Capture the cell that displays the provided text and extract its (X, Y) central coordinate. 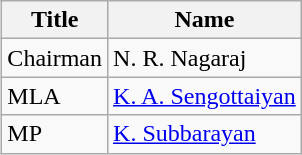
Title (55, 20)
K. A. Sengottaiyan (205, 96)
Chairman (55, 58)
Name (205, 20)
N. R. Nagaraj (205, 58)
MLA (55, 96)
K. Subbarayan (205, 134)
MP (55, 134)
